Capture the cell that displays the provided text and extract its (x, y) central coordinate. 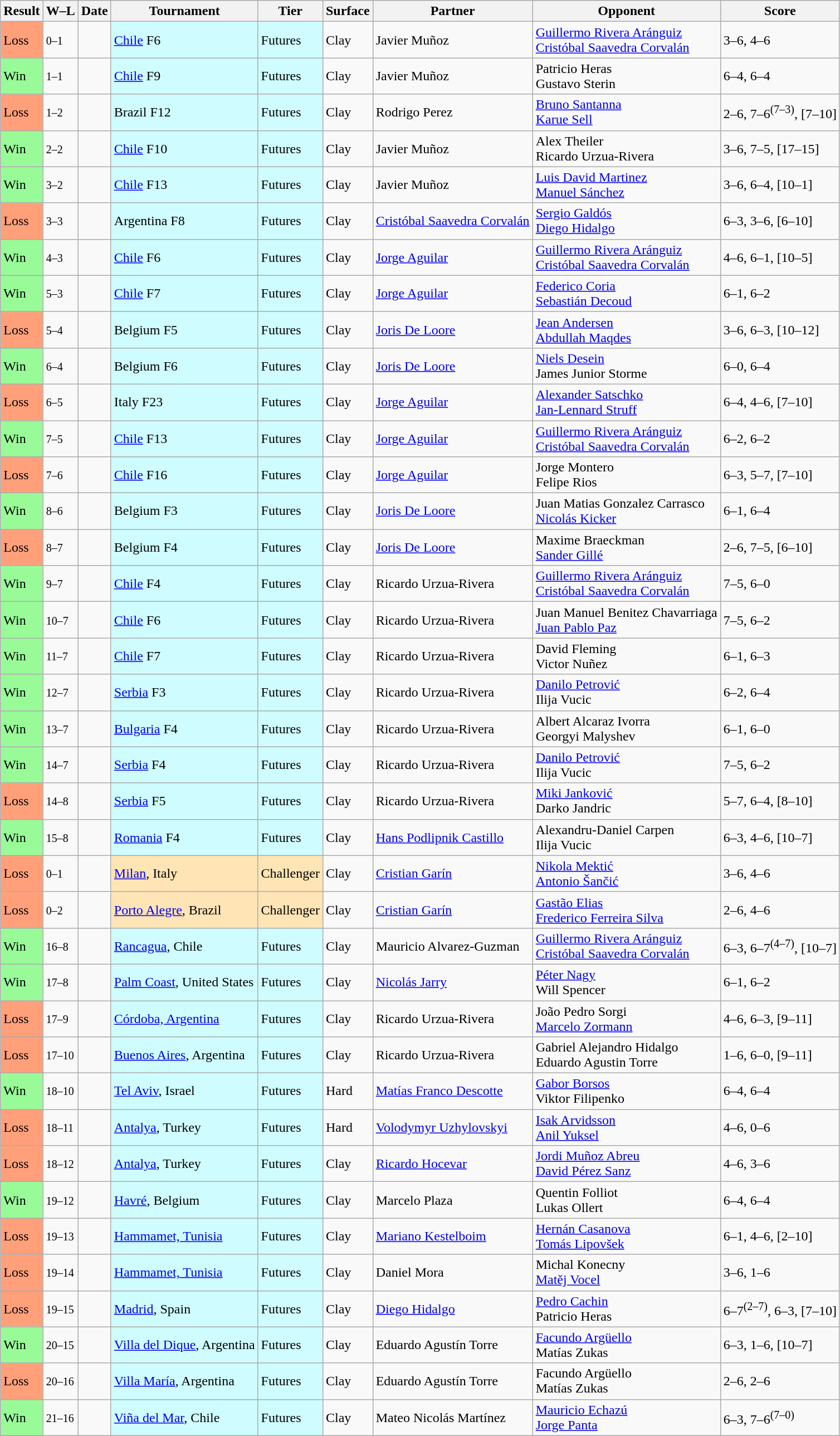
Belgium F5 (184, 330)
14–8 (60, 801)
Niels Desein James Junior Storme (626, 366)
5–4 (60, 330)
18–10 (60, 1091)
6–4, 4–6, [7–10] (780, 402)
3–6, 7–5, [17–15] (780, 148)
20–16 (60, 1381)
Hernán Casanova Tomás Lipovšek (626, 1236)
Porto Alegre, Brazil (184, 909)
Daniel Mora (452, 1273)
Chile F9 (184, 76)
Juan Matias Gonzalez Carrasco Nicolás Kicker (626, 512)
Villa del Dique, Argentina (184, 1345)
Nicolás Jarry (452, 982)
Alexandru-Daniel Carpen Ilija Vucic (626, 837)
12–7 (60, 692)
Marcelo Plaza (452, 1200)
Volodymyr Uzhylovskyi (452, 1128)
4–3 (60, 257)
6–1, 6–3 (780, 656)
6–3, 4–6, [10–7] (780, 837)
Luis David Martinez Manuel Sánchez (626, 185)
5–3 (60, 293)
W–L (60, 11)
Argentina F8 (184, 221)
3–6, 1–6 (780, 1273)
6–2, 6–4 (780, 692)
5–7, 6–4, [8–10] (780, 801)
Palm Coast, United States (184, 982)
Villa María, Argentina (184, 1381)
Madrid, Spain (184, 1308)
Alexander Satschko Jan-Lennard Struff (626, 402)
Pedro Cachin Patricio Heras (626, 1308)
13–7 (60, 729)
8–6 (60, 512)
Jorge Montero Felipe Rios (626, 475)
6–3, 7–6(7–0) (780, 1418)
Viña del Mar, Chile (184, 1418)
6–3, 3–6, [6–10] (780, 221)
21–16 (60, 1418)
Hans Podlipnik Castillo (452, 837)
6–1, 6–0 (780, 729)
Tier (290, 11)
Partner (452, 11)
1–6, 6–0, [9–11] (780, 1055)
Mariano Kestelboim (452, 1236)
4–6, 0–6 (780, 1128)
17–10 (60, 1055)
João Pedro Sorgi Marcelo Zormann (626, 1019)
Gabor Borsos Viktor Filipenko (626, 1091)
Milan, Italy (184, 874)
2–6, 7–6(7–3), [7–10] (780, 113)
Brazil F12 (184, 113)
7–6 (60, 475)
Bruno Santanna Karue Sell (626, 113)
6–5 (60, 402)
Surface (348, 11)
3–2 (60, 185)
18–12 (60, 1164)
3–3 (60, 221)
Result (22, 11)
4–6, 3–6 (780, 1164)
19–15 (60, 1308)
Serbia F4 (184, 765)
Jordi Muñoz Abreu David Pérez Sanz (626, 1164)
6–2, 6–2 (780, 438)
Rancagua, Chile (184, 946)
6–3, 1–6, [10–7] (780, 1345)
Belgium F3 (184, 512)
Buenos Aires, Argentina (184, 1055)
Opponent (626, 11)
6–4 (60, 366)
Diego Hidalgo (452, 1308)
Mateo Nicolás Martínez (452, 1418)
8–7 (60, 547)
Alex Theiler Ricardo Urzua-Rivera (626, 148)
Mauricio Alvarez-Guzman (452, 946)
17–9 (60, 1019)
Nikola Mektić Antonio Šančić (626, 874)
17–8 (60, 982)
Gastão Elias Frederico Ferreira Silva (626, 909)
Córdoba, Argentina (184, 1019)
15–8 (60, 837)
6–7(2–7), 6–3, [7–10] (780, 1308)
Score (780, 11)
19–12 (60, 1200)
Ricardo Hocevar (452, 1164)
3–6, 6–3, [10–12] (780, 330)
19–13 (60, 1236)
Serbia F5 (184, 801)
2–6, 2–6 (780, 1381)
Rodrigo Perez (452, 113)
Péter Nagy Will Spencer (626, 982)
14–7 (60, 765)
6–3, 6–7(4–7), [10–7] (780, 946)
7–5, 6–0 (780, 584)
Federico Coria Sebastián Decoud (626, 293)
Tel Aviv, Israel (184, 1091)
Serbia F3 (184, 692)
Maxime Braeckman Sander Gillé (626, 547)
Juan Manuel Benitez Chavarriaga Juan Pablo Paz (626, 620)
2–2 (60, 148)
Chile F10 (184, 148)
Chile F16 (184, 475)
4–6, 6–3, [9–11] (780, 1019)
2–6, 7–5, [6–10] (780, 547)
Italy F23 (184, 402)
11–7 (60, 656)
18–11 (60, 1128)
Belgium F6 (184, 366)
Sergio Galdós Diego Hidalgo (626, 221)
19–14 (60, 1273)
9–7 (60, 584)
Romania F4 (184, 837)
6–1, 6–4 (780, 512)
Cristóbal Saavedra Corvalán (452, 221)
Quentin Folliot Lukas Ollert (626, 1200)
Isak Arvidsson Anil Yuksel (626, 1128)
David Fleming Victor Nuñez (626, 656)
Jean Andersen Abdullah Maqdes (626, 330)
6–1, 4–6, [2–10] (780, 1236)
10–7 (60, 620)
Bulgaria F4 (184, 729)
Michal Konecny Matěj Vocel (626, 1273)
Albert Alcaraz Ivorra Georgyi Malyshev (626, 729)
6–0, 6–4 (780, 366)
7–5 (60, 438)
3–6, 6–4, [10–1] (780, 185)
4–6, 6–1, [10–5] (780, 257)
Chile F4 (184, 584)
Date (95, 11)
Belgium F4 (184, 547)
1–1 (60, 76)
2–6, 4–6 (780, 909)
0–2 (60, 909)
Matías Franco Descotte (452, 1091)
Gabriel Alejandro Hidalgo Eduardo Agustin Torre (626, 1055)
Havré, Belgium (184, 1200)
Miki Janković Darko Jandric (626, 801)
16–8 (60, 946)
Patricio Heras Gustavo Sterin (626, 76)
1–2 (60, 113)
20–15 (60, 1345)
Tournament (184, 11)
Mauricio Echazú Jorge Panta (626, 1418)
6–3, 5–7, [7–10] (780, 475)
